Scan for the cell matching the given text and deliver its [X, Y] coordinate at center. 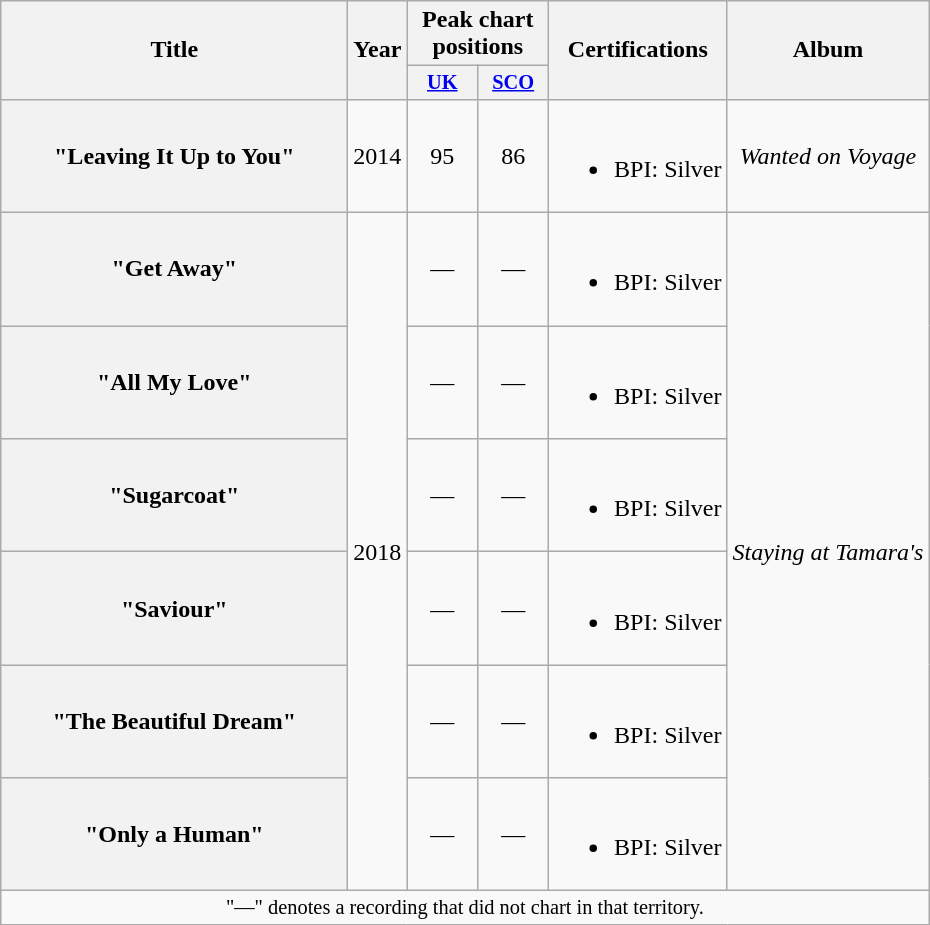
"Only a Human" [174, 834]
95 [442, 156]
Album [828, 50]
"—" denotes a recording that did not chart in that territory. [465, 908]
Wanted on Voyage [828, 156]
Certifications [638, 50]
"Sugarcoat" [174, 496]
2014 [378, 156]
"Get Away" [174, 270]
"Saviour" [174, 608]
Title [174, 50]
"All My Love" [174, 382]
Year [378, 50]
Peak chart positions [478, 34]
86 [514, 156]
SCO [514, 83]
UK [442, 83]
2018 [378, 552]
Staying at Tamara's [828, 552]
"The Beautiful Dream" [174, 722]
"Leaving It Up to You" [174, 156]
